Return the (x, y) coordinate for the center point of the cell that contains the specified text.  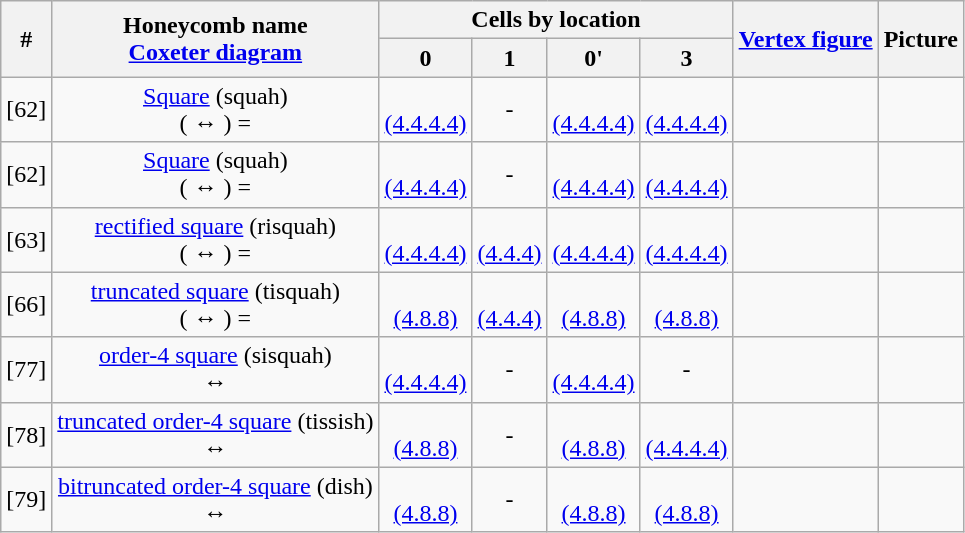
Vertex figure (806, 39)
# (26, 39)
order-4 square (sisquah) ↔ (216, 370)
0' (594, 58)
Picture (920, 39)
[77] (26, 370)
1 (510, 58)
truncated order-4 square (tissish) ↔ (216, 434)
Cells by location (556, 20)
[63] (26, 240)
[79] (26, 500)
rectified square (risquah)( ↔ ) = (216, 240)
0 (426, 58)
3 (686, 58)
bitruncated order-4 square (dish) ↔ (216, 500)
Honeycomb nameCoxeter diagram (216, 39)
[78] (26, 434)
[66] (26, 304)
truncated square (tisquah) ( ↔ ) = (216, 304)
